Extract the [x, y] coordinate from the center of the cell holding the provided text.  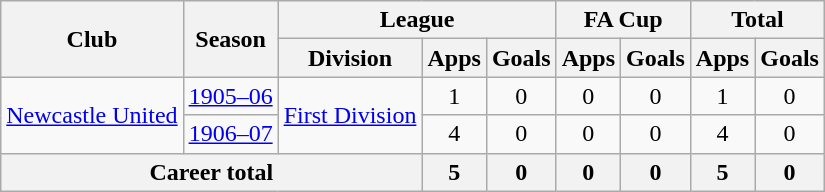
Total [757, 20]
Division [350, 58]
1905–06 [230, 96]
FA Cup [623, 20]
First Division [350, 115]
League [417, 20]
Season [230, 39]
Newcastle United [92, 115]
1906–07 [230, 134]
Career total [212, 172]
Club [92, 39]
